Find where the given text appears and provide that cell's center as [x, y] coordinate. 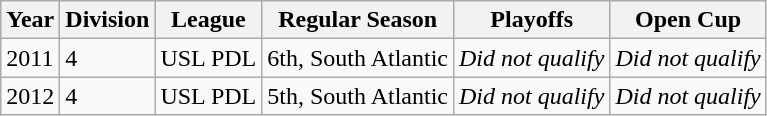
2011 [30, 58]
Regular Season [358, 20]
2012 [30, 96]
5th, South Atlantic [358, 96]
6th, South Atlantic [358, 58]
League [208, 20]
Division [108, 20]
Playoffs [531, 20]
Open Cup [688, 20]
Year [30, 20]
